Return (x, y) of the center of cell containing provided text 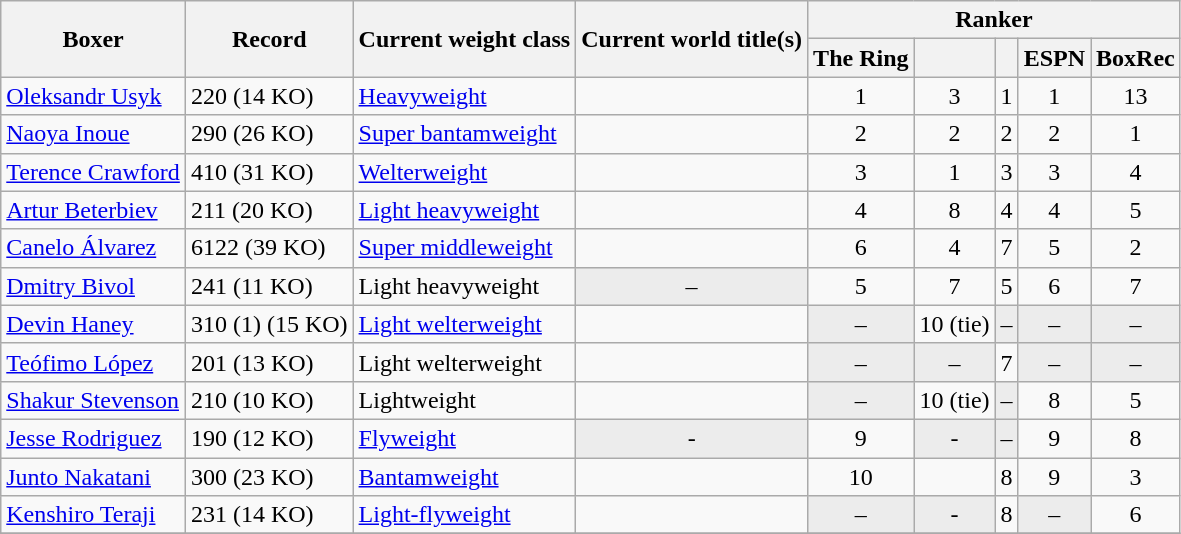
Super middleweight (464, 248)
Light-flyweight (464, 515)
Flyweight (464, 438)
241 (11 KO) (269, 286)
Current world title(s) (692, 39)
Record (269, 39)
Shakur Stevenson (94, 400)
Kenshiro Teraji (94, 515)
231 (14 KO) (269, 515)
190 (12 KO) (269, 438)
210 (10 KO) (269, 400)
Devin Haney (94, 324)
13 (1136, 96)
ESPN (1054, 58)
Heavyweight (464, 96)
Artur Beterbiev (94, 210)
290 (26 KO) (269, 134)
310 (1) (15 KO) (269, 324)
Welterweight (464, 172)
220 (14 KO) (269, 96)
BoxRec (1136, 58)
410 (31 KO) (269, 172)
Naoya Inoue (94, 134)
Ranker (994, 20)
300 (23 KO) (269, 477)
Teófimo López (94, 362)
Current weight class (464, 39)
Bantamweight (464, 477)
Canelo Álvarez (94, 248)
Oleksandr Usyk (94, 96)
6122 (39 KO) (269, 248)
Junto Nakatani (94, 477)
Lightweight (464, 400)
211 (20 KO) (269, 210)
201 (13 KO) (269, 362)
The Ring (861, 58)
Dmitry Bivol (94, 286)
Jesse Rodriguez (94, 438)
Terence Crawford (94, 172)
Boxer (94, 39)
10 (861, 477)
Super bantamweight (464, 134)
